Extract the (x, y) coordinate from the center of the cell holding the provided text.  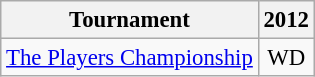
WD (286, 58)
Tournament (130, 20)
2012 (286, 20)
The Players Championship (130, 58)
